From the cell containing the given text, extract its center point as (x, y) coordinate. 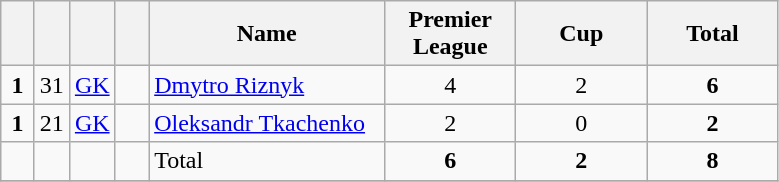
0 (582, 123)
8 (712, 161)
21 (52, 123)
31 (52, 85)
Dmytro Riznyk (267, 85)
Name (267, 34)
4 (450, 85)
Premier League (450, 34)
Cup (582, 34)
Oleksandr Tkachenko (267, 123)
